Locate the cell with the specified text and output its (X, Y) center coordinate. 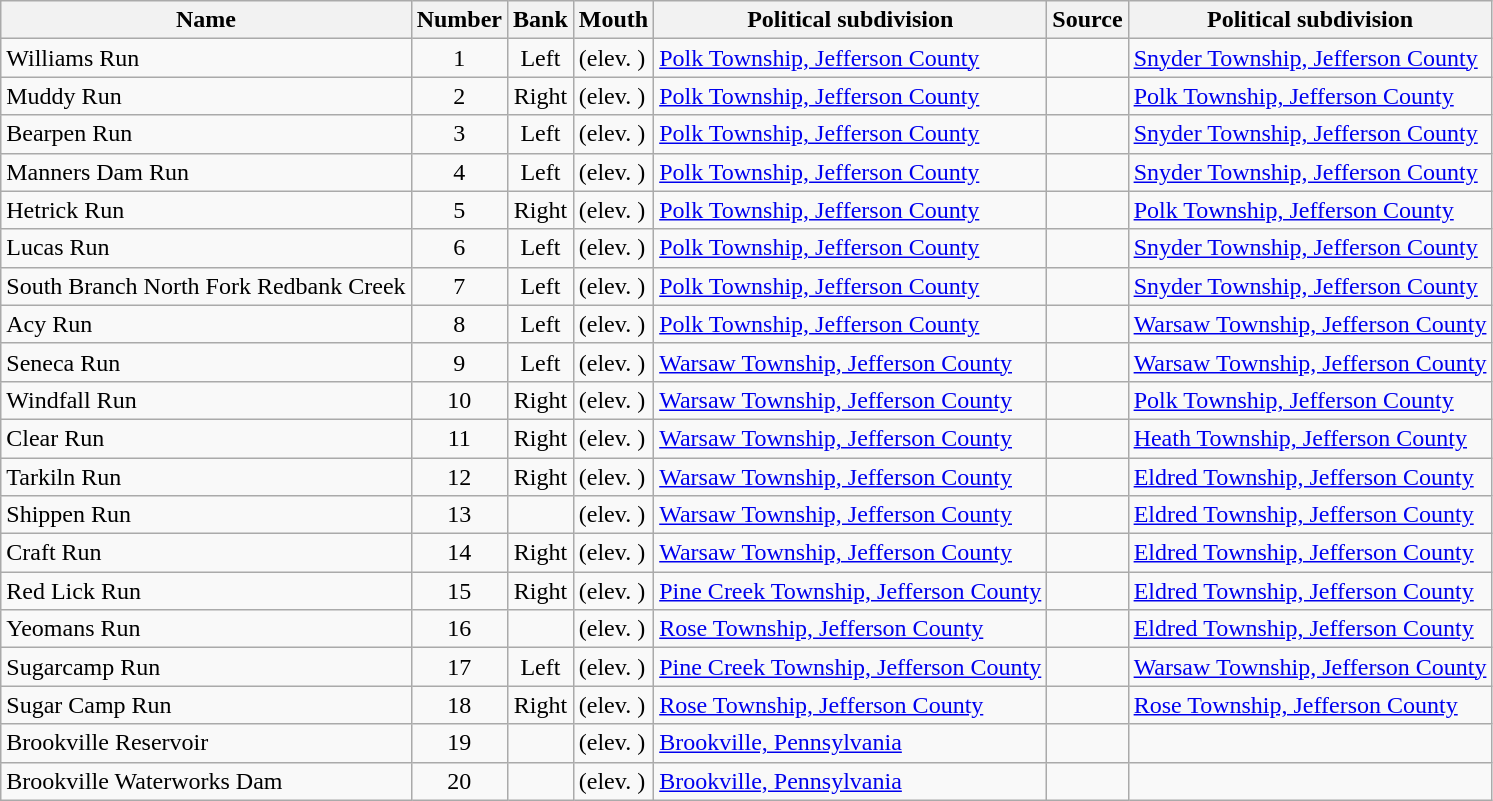
6 (459, 248)
20 (459, 781)
Brookville Waterworks Dam (206, 781)
18 (459, 705)
Acy Run (206, 324)
5 (459, 210)
Windfall Run (206, 400)
Sugar Camp Run (206, 705)
Clear Run (206, 438)
Bank (540, 20)
Source (1088, 20)
8 (459, 324)
11 (459, 438)
1 (459, 58)
Seneca Run (206, 362)
16 (459, 629)
17 (459, 667)
Heath Township, Jefferson County (1310, 438)
Yeomans Run (206, 629)
Muddy Run (206, 96)
13 (459, 515)
9 (459, 362)
7 (459, 286)
Sugarcamp Run (206, 667)
Shippen Run (206, 515)
Red Lick Run (206, 591)
Lucas Run (206, 248)
Name (206, 20)
Hetrick Run (206, 210)
10 (459, 400)
2 (459, 96)
4 (459, 172)
Manners Dam Run (206, 172)
Williams Run (206, 58)
14 (459, 553)
Number (459, 20)
Bearpen Run (206, 134)
3 (459, 134)
Mouth (613, 20)
12 (459, 477)
Craft Run (206, 553)
19 (459, 743)
Tarkiln Run (206, 477)
Brookville Reservoir (206, 743)
15 (459, 591)
South Branch North Fork Redbank Creek (206, 286)
